For the text-containing cell, return its midpoint in [X, Y] coordinate format. 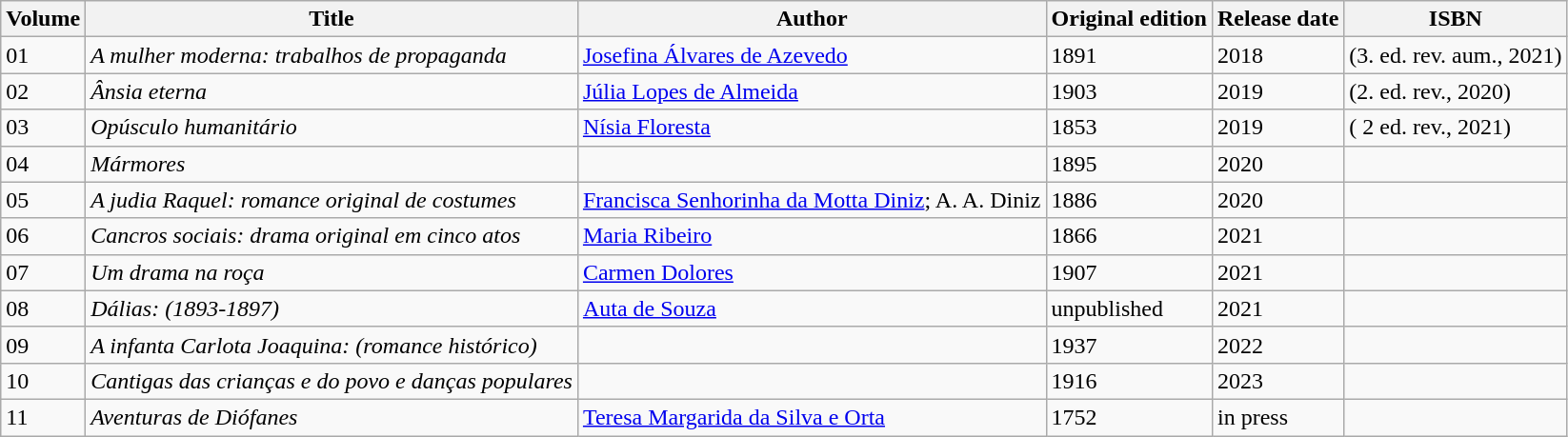
02 [44, 91]
09 [44, 345]
1916 [1129, 381]
Cancros sociais: drama original em cinco atos [332, 236]
Release date [1277, 19]
Teresa Margarida da Silva e Orta [812, 417]
10 [44, 381]
1907 [1129, 272]
A mulher moderna: trabalhos de propaganda [332, 55]
1886 [1129, 200]
1866 [1129, 236]
01 [44, 55]
04 [44, 164]
Francisca Senhorinha da Motta Diniz; A. A. Diniz [812, 200]
06 [44, 236]
1891 [1129, 55]
Josefina Álvares de Azevedo [812, 55]
Title [332, 19]
Dálias: (1893-1897) [332, 308]
2023 [1277, 381]
Carmen Dolores [812, 272]
1752 [1129, 417]
Mármores [332, 164]
Auta de Souza [812, 308]
A infanta Carlota Joaquina: (romance histórico) [332, 345]
( 2 ed. rev., 2021) [1456, 128]
1853 [1129, 128]
2018 [1277, 55]
in press [1277, 417]
Opúsculo humanitário [332, 128]
Aventuras de Diófanes [332, 417]
03 [44, 128]
Author [812, 19]
Volume [44, 19]
1937 [1129, 345]
Um drama na roça [332, 272]
1895 [1129, 164]
unpublished [1129, 308]
Nísia Floresta [812, 128]
Ânsia eterna [332, 91]
ISBN [1456, 19]
07 [44, 272]
05 [44, 200]
Maria Ribeiro [812, 236]
2022 [1277, 345]
Original edition [1129, 19]
A judia Raquel: romance original de costumes [332, 200]
1903 [1129, 91]
Júlia Lopes de Almeida [812, 91]
(2. ed. rev., 2020) [1456, 91]
Cantigas das crianças e do povo e danças populares [332, 381]
11 [44, 417]
(3. ed. rev. aum., 2021) [1456, 55]
08 [44, 308]
